From the cell containing the given text, extract its center point as [X, Y] coordinate. 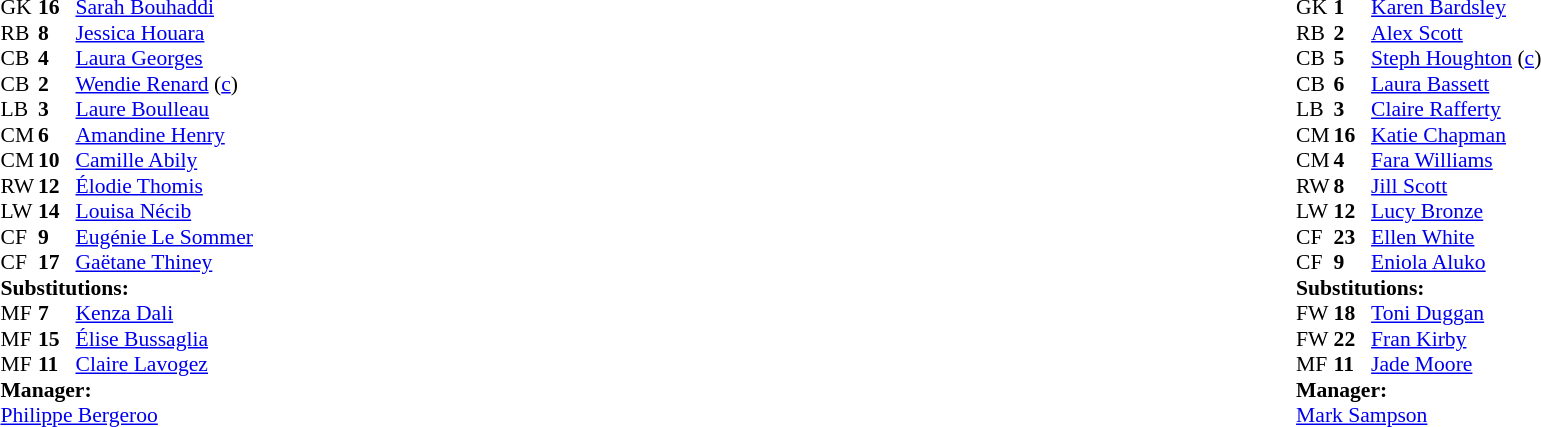
Alex Scott [1456, 33]
Élise Bussaglia [168, 339]
5 [1353, 59]
7 [57, 313]
Lucy Bronze [1456, 211]
23 [1353, 237]
Élodie Thomis [168, 186]
Laura Bassett [1456, 84]
Jill Scott [1456, 186]
17 [57, 263]
Eniola Aluko [1456, 263]
Jade Moore [1456, 365]
Laure Boulleau [168, 109]
Eugénie Le Sommer [168, 237]
10 [57, 161]
Jessica Houara [168, 33]
16 [1353, 135]
Fara Williams [1456, 161]
Ellen White [1456, 237]
Steph Houghton (c) [1456, 59]
Laura Georges [168, 59]
Amandine Henry [168, 135]
Claire Lavogez [168, 365]
Camille Abily [168, 161]
15 [57, 339]
Kenza Dali [168, 313]
18 [1353, 313]
14 [57, 211]
Katie Chapman [1456, 135]
Wendie Renard (c) [168, 84]
Gaëtane Thiney [168, 263]
Claire Rafferty [1456, 109]
Toni Duggan [1456, 313]
Louisa Nécib [168, 211]
Fran Kirby [1456, 339]
22 [1353, 339]
